From the cell containing the given text, extract its center point as (x, y) coordinate. 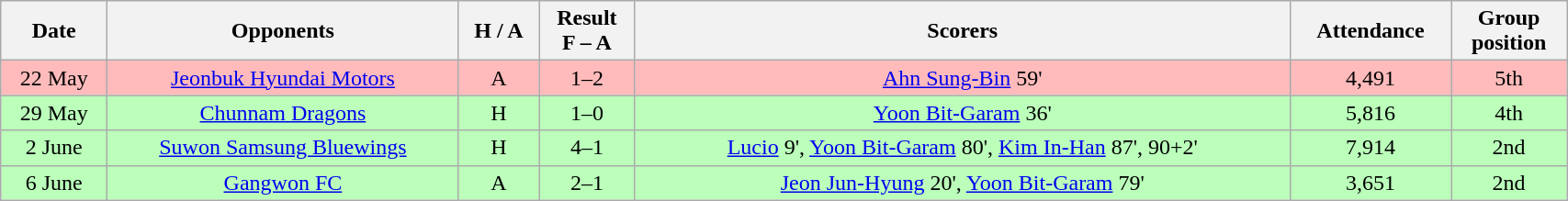
Jeon Jun-Hyung 20', Yoon Bit-Garam 79' (963, 183)
Groupposition (1509, 31)
2–1 (587, 183)
Ahn Sung-Bin 59' (963, 78)
22 May (54, 78)
2 June (54, 148)
29 May (54, 113)
4,491 (1371, 78)
Date (54, 31)
ResultF – A (587, 31)
Opponents (283, 31)
Attendance (1371, 31)
7,914 (1371, 148)
Yoon Bit-Garam 36' (963, 113)
1–2 (587, 78)
5th (1509, 78)
Lucio 9', Yoon Bit-Garam 80', Kim In-Han 87', 90+2' (963, 148)
1–0 (587, 113)
H / A (499, 31)
4th (1509, 113)
6 June (54, 183)
Gangwon FC (283, 183)
Chunnam Dragons (283, 113)
3,651 (1371, 183)
4–1 (587, 148)
Jeonbuk Hyundai Motors (283, 78)
5,816 (1371, 113)
Scorers (963, 31)
Suwon Samsung Bluewings (283, 148)
